Extract the [X, Y] coordinate from the center of the cell holding the provided text.  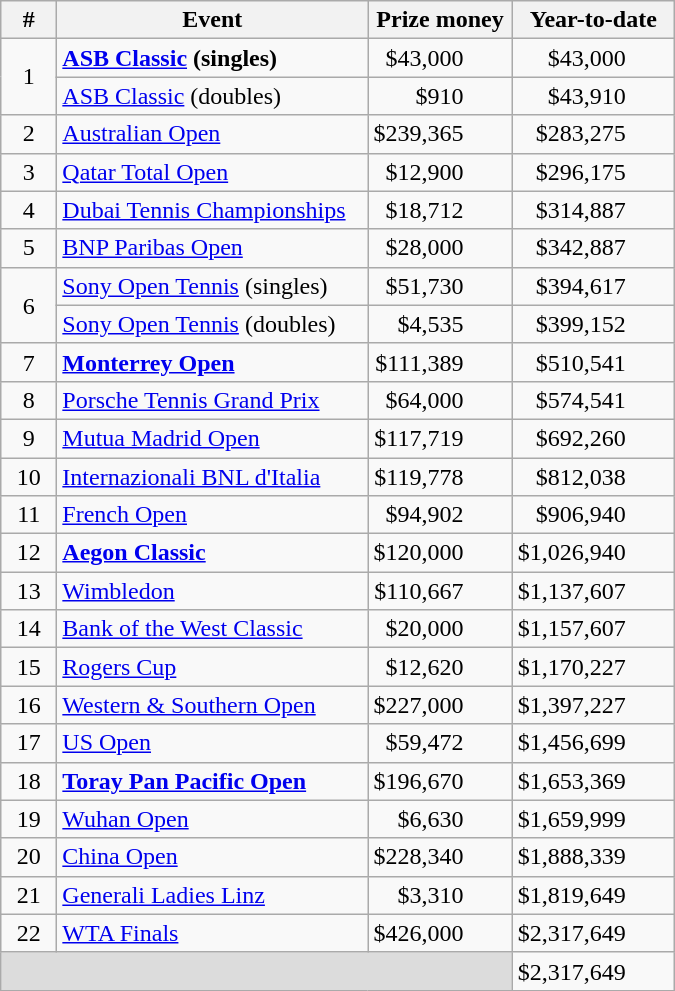
Prize money [440, 20]
China Open [212, 857]
ASB Classic (doubles) [212, 96]
French Open [212, 515]
Generali Ladies Linz [212, 895]
Internazionali BNL d'Italia [212, 477]
$18,712 [440, 210]
$296,175 [593, 172]
$51,730 [440, 286]
$1,888,339 [593, 857]
Dubai Tennis Championships [212, 210]
4 [29, 210]
$1,659,999 [593, 819]
Sony Open Tennis (doubles) [212, 324]
$692,260 [593, 438]
12 [29, 553]
$239,365 [440, 134]
$4,535 [440, 324]
WTA Finals [212, 933]
2 [29, 134]
6 [29, 305]
Year-to-date [593, 20]
$1,170,227 [593, 667]
10 [29, 477]
1 [29, 77]
$1,397,227 [593, 705]
$119,778 [440, 477]
20 [29, 857]
Western & Southern Open [212, 705]
$20,000 [440, 629]
$6,630 [440, 819]
Aegon Classic [212, 553]
$1,456,699 [593, 743]
Mutua Madrid Open [212, 438]
Wimbledon [212, 591]
$426,000 [440, 933]
$196,670 [440, 781]
$812,038 [593, 477]
US Open [212, 743]
$1,026,940 [593, 553]
ASB Classic (singles) [212, 58]
9 [29, 438]
14 [29, 629]
Porsche Tennis Grand Prix [212, 400]
13 [29, 591]
Toray Pan Pacific Open [212, 781]
19 [29, 819]
$12,900 [440, 172]
Rogers Cup [212, 667]
22 [29, 933]
$228,340 [440, 857]
$94,902 [440, 515]
3 [29, 172]
$314,887 [593, 210]
$1,653,369 [593, 781]
$28,000 [440, 248]
BNP Paribas Open [212, 248]
17 [29, 743]
# [29, 20]
$110,667 [440, 591]
$394,617 [593, 286]
Wuhan Open [212, 819]
Australian Open [212, 134]
18 [29, 781]
$120,000 [440, 553]
$399,152 [593, 324]
$117,719 [440, 438]
Monterrey Open [212, 362]
$1,819,649 [593, 895]
$283,275 [593, 134]
Sony Open Tennis (singles) [212, 286]
$910 [440, 96]
7 [29, 362]
$3,310 [440, 895]
$227,000 [440, 705]
5 [29, 248]
$59,472 [440, 743]
Bank of the West Classic [212, 629]
$906,940 [593, 515]
Qatar Total Open [212, 172]
$510,541 [593, 362]
$1,157,607 [593, 629]
$1,137,607 [593, 591]
$43,910 [593, 96]
$64,000 [440, 400]
15 [29, 667]
11 [29, 515]
16 [29, 705]
8 [29, 400]
Event [212, 20]
$342,887 [593, 248]
$574,541 [593, 400]
$12,620 [440, 667]
$111,389 [440, 362]
21 [29, 895]
